Extract the [X, Y] coordinate from the center of the cell holding the provided text.  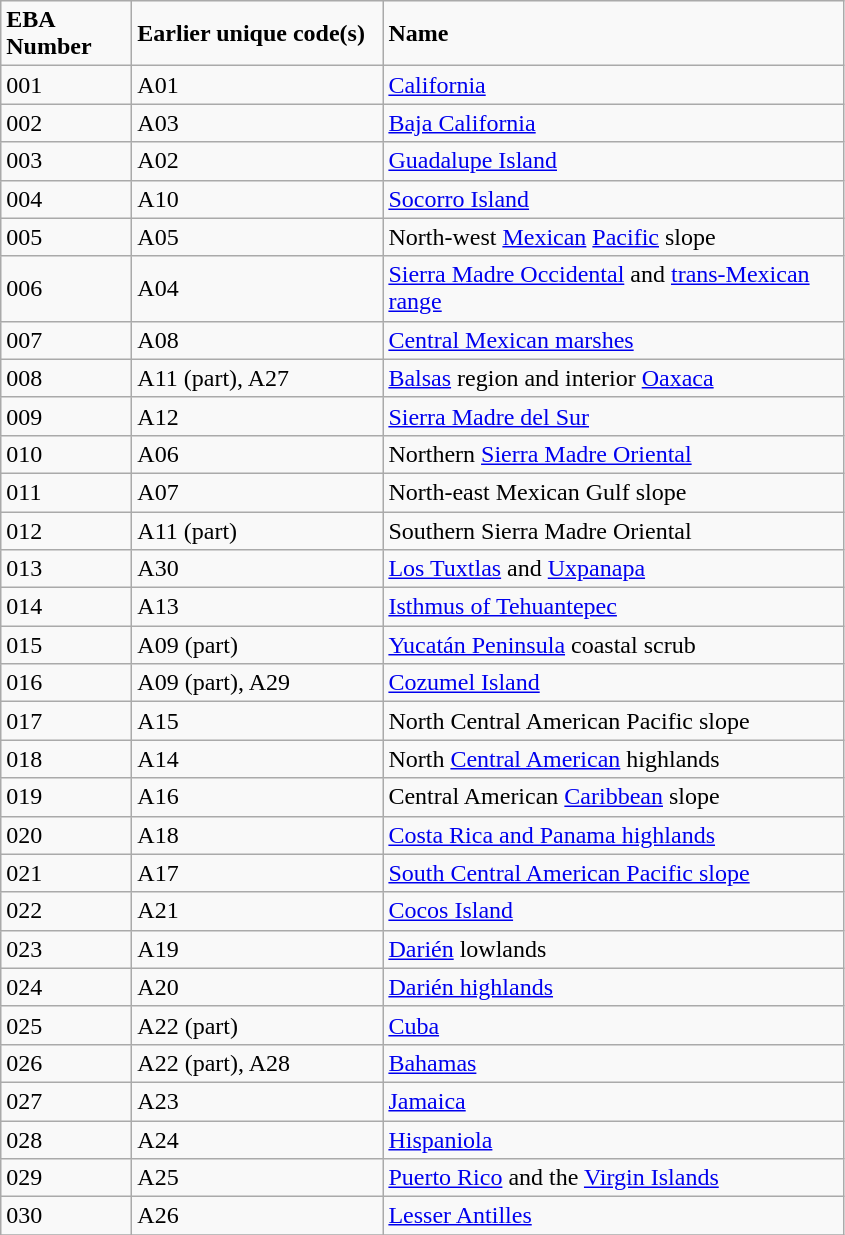
015 [66, 645]
Cuba [614, 1025]
A21 [258, 911]
004 [66, 199]
A12 [258, 416]
Baja California [614, 123]
Socorro Island [614, 199]
Bahamas [614, 1063]
Sierra Madre del Sur [614, 416]
028 [66, 1139]
Name [614, 34]
A07 [258, 492]
Central American Caribbean slope [614, 797]
Isthmus of Tehuantepec [614, 607]
A22 (part), A28 [258, 1063]
A14 [258, 759]
002 [66, 123]
Balsas region and interior Oaxaca [614, 378]
008 [66, 378]
026 [66, 1063]
030 [66, 1216]
A19 [258, 949]
A23 [258, 1101]
Earlier unique code(s) [258, 34]
A24 [258, 1139]
A17 [258, 873]
South Central American Pacific slope [614, 873]
020 [66, 835]
007 [66, 340]
011 [66, 492]
Costa Rica and Panama highlands [614, 835]
A10 [258, 199]
Cozumel Island [614, 683]
A20 [258, 987]
A04 [258, 288]
A25 [258, 1178]
A06 [258, 454]
Sierra Madre Occidental and trans-Mexican range [614, 288]
A03 [258, 123]
012 [66, 531]
010 [66, 454]
A01 [258, 85]
013 [66, 569]
009 [66, 416]
Darién lowlands [614, 949]
006 [66, 288]
Hispaniola [614, 1139]
025 [66, 1025]
A08 [258, 340]
North Central American highlands [614, 759]
024 [66, 987]
022 [66, 911]
A26 [258, 1216]
017 [66, 721]
Southern Sierra Madre Oriental [614, 531]
A16 [258, 797]
Guadalupe Island [614, 161]
Puerto Rico and the Virgin Islands [614, 1178]
A18 [258, 835]
016 [66, 683]
North-east Mexican Gulf slope [614, 492]
A02 [258, 161]
029 [66, 1178]
A15 [258, 721]
North Central American Pacific slope [614, 721]
A11 (part) [258, 531]
018 [66, 759]
023 [66, 949]
Cocos Island [614, 911]
Jamaica [614, 1101]
014 [66, 607]
A09 (part), A29 [258, 683]
A13 [258, 607]
A05 [258, 237]
Darién highlands [614, 987]
019 [66, 797]
003 [66, 161]
Lesser Antilles [614, 1216]
027 [66, 1101]
North-west Mexican Pacific slope [614, 237]
A11 (part), A27 [258, 378]
A30 [258, 569]
021 [66, 873]
Northern Sierra Madre Oriental [614, 454]
005 [66, 237]
A22 (part) [258, 1025]
Central Mexican marshes [614, 340]
EBA Number [66, 34]
Los Tuxtlas and Uxpanapa [614, 569]
Yucatán Peninsula coastal scrub [614, 645]
001 [66, 85]
A09 (part) [258, 645]
California [614, 85]
